Return [x, y] of the center of cell containing provided text 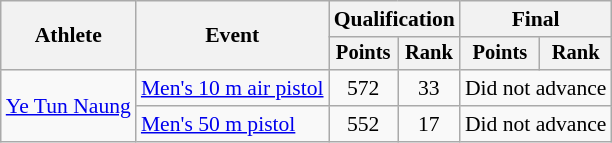
572 [364, 88]
Event [232, 36]
Athlete [68, 36]
Ye Tun Naung [68, 106]
Qualification [394, 19]
Men's 10 m air pistol [232, 88]
33 [429, 88]
Final [536, 19]
17 [429, 124]
552 [364, 124]
Men's 50 m pistol [232, 124]
